Identify which cell holds the provided text, then report its [x, y] central coordinate. 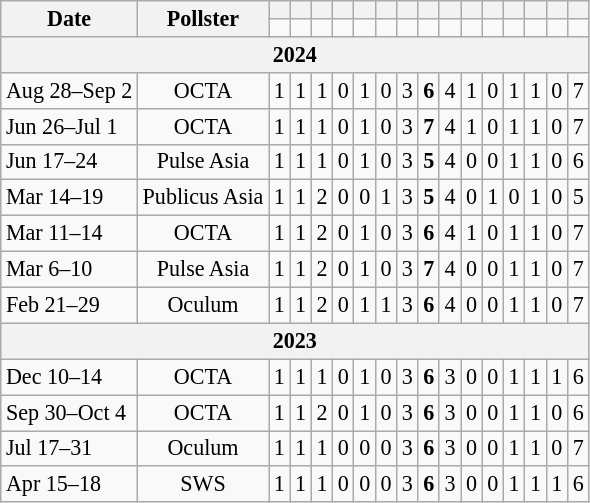
SWS [202, 484]
Jun 26–Jul 1 [70, 126]
Mar 11–14 [70, 233]
Jul 17–31 [70, 448]
Jun 17–24 [70, 162]
Publicus Asia [202, 198]
2023 [295, 341]
Pollster [202, 18]
Date [70, 18]
Aug 28–Sep 2 [70, 90]
Apr 15–18 [70, 484]
2024 [295, 54]
Mar 14–19 [70, 198]
Sep 30–Oct 4 [70, 412]
Feb 21–29 [70, 305]
Dec 10–14 [70, 377]
Mar 6–10 [70, 269]
